Return the (x, y) coordinate for the center point of the cell that contains the specified text.  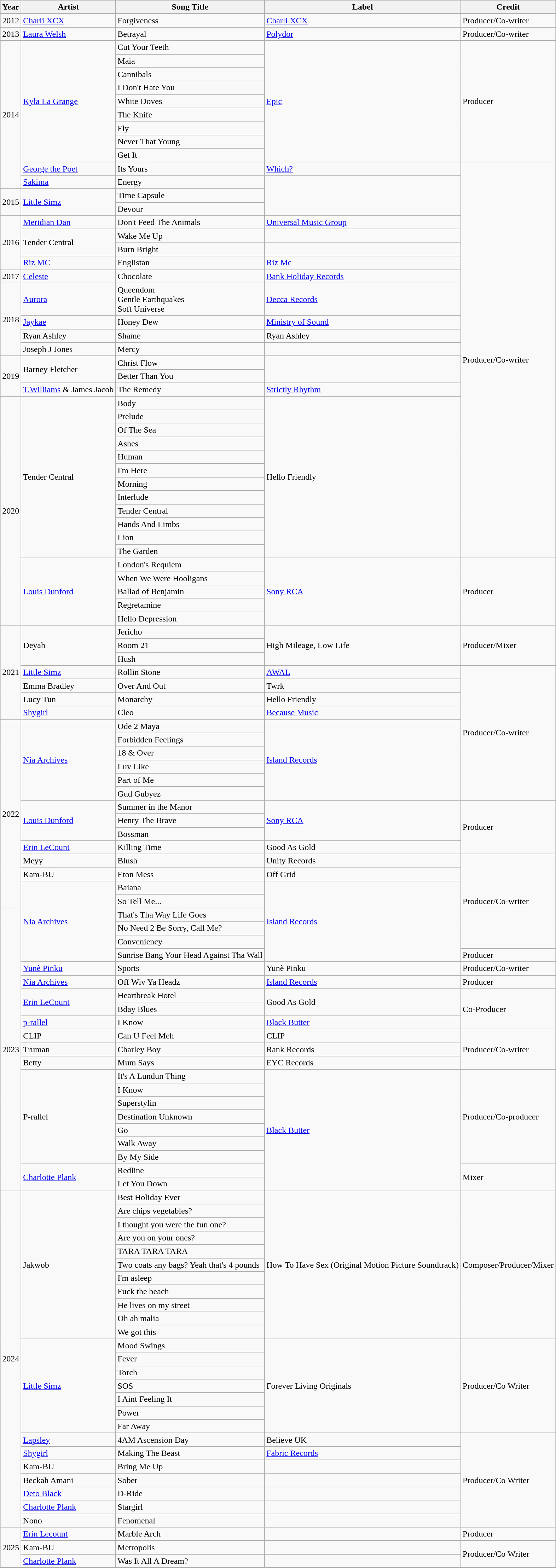
Mum Says (190, 1063)
White Doves (190, 101)
Meridian Dan (69, 222)
Better Than You (190, 376)
Heartbreak Hotel (190, 995)
By My Side (190, 1157)
The Knife (190, 115)
Cleo (190, 713)
Artist (69, 7)
Cannibals (190, 74)
P-rallel (69, 1117)
Regretamine (190, 605)
Devour (190, 209)
Producer/Co-producer (508, 1117)
Chocolate (190, 276)
Blush (190, 861)
Englistan (190, 263)
2023 (11, 1049)
Decca Records (363, 299)
Meyy (69, 861)
Producer/Mixer (508, 646)
The Garden (190, 551)
Hush (190, 659)
2014 (11, 115)
Laura Welsh (69, 34)
It's A Lundun Thing (190, 1076)
Go (190, 1130)
Stargirl (190, 1507)
No Need 2 Be Sorry, Call Me? (190, 928)
Forbidden Feelings (190, 740)
2025 (11, 1547)
Burn Bright (190, 249)
Ashes (190, 444)
Luv Like (190, 766)
Mixer (508, 1177)
p-rallel (69, 1022)
When We Were Hooligans (190, 578)
AWAL (363, 672)
Wake Me Up (190, 236)
Walk Away (190, 1144)
Are you on your ones? (190, 1238)
Never That Young (190, 141)
4AM Ascension Day (190, 1440)
18 & Over (190, 753)
Polydor (363, 34)
Let You Down (190, 1184)
Get It (190, 155)
The Remedy (190, 389)
Twrk (363, 686)
Destination Unknown (190, 1117)
Jericho (190, 632)
Oh ah malia (190, 1319)
Maia (190, 61)
Barney Fletcher (69, 369)
London's Requiem (190, 565)
Off Wiv Ya Headz (190, 982)
Are chips vegetables? (190, 1211)
Human (190, 457)
Jakwob (69, 1265)
Lion (190, 538)
Epic (363, 101)
Because Music (363, 713)
2021 (11, 672)
Betrayal (190, 34)
Fever (190, 1359)
2015 (11, 202)
Bring Me Up (190, 1466)
Making The Beast (190, 1453)
Part of Me (190, 780)
Universal Music Group (363, 222)
Sunrise Bang Your Head Against Tha Wall (190, 955)
Forgiveness (190, 21)
Lapsley (69, 1440)
Sober (190, 1480)
Don't Feed The Animals (190, 222)
We got this (190, 1332)
Joseph J Jones (69, 349)
Power (190, 1413)
Ode 2 Maya (190, 726)
Year (11, 7)
Gud Gubyez (190, 793)
So Tell Me... (190, 901)
Label (363, 7)
Christ Flow (190, 363)
Of The Sea (190, 430)
Killing Time (190, 847)
Two coats any bags? Yeah that's 4 pounds (190, 1265)
QueendomGentle EarthquakesSoft Universe (190, 299)
Rank Records (363, 1049)
Fenomenal (190, 1521)
Sakima (69, 182)
Unity Records (363, 861)
Summer in the Manor (190, 807)
2012 (11, 21)
Credit (508, 7)
Off Grid (363, 874)
Interlude (190, 497)
Celeste (69, 276)
Aurora (69, 299)
2020 (11, 511)
Bossman (190, 834)
Metropolis (190, 1547)
Co-Producer (508, 1009)
Redline (190, 1170)
T.Williams & James Jacob (69, 389)
Conveniency (190, 942)
Torch (190, 1372)
That's Tha Way Life Goes (190, 915)
Over And Out (190, 686)
Body (190, 403)
TARA TARA TARA (190, 1251)
Superstylin (190, 1103)
Mood Swings (190, 1346)
I'm asleep (190, 1278)
I Don't Hate You (190, 88)
Baiana (190, 888)
Morning (190, 484)
Room 21 (190, 646)
2016 (11, 243)
Eton Mess (190, 874)
Cut Your Teeth (190, 47)
Energy (190, 182)
Best Holiday Ever (190, 1197)
2013 (11, 34)
Can U Feel Meh (190, 1036)
Prelude (190, 417)
George the Poet (69, 169)
Ballad of Benjamin (190, 591)
Henry The Brave (190, 820)
2018 (11, 319)
Fabric Records (363, 1453)
Riz Mc (363, 263)
Jaykae (69, 322)
Sports (190, 968)
He lives on my street (190, 1305)
2017 (11, 276)
Was It All A Dream? (190, 1561)
Its Yours (190, 169)
High Mileage, Low Life (363, 646)
Strictly Rhythm (363, 389)
EYC Records (363, 1063)
Believe UK (363, 1440)
Which? (363, 169)
D-Ride (190, 1494)
Honey Dew (190, 322)
Time Capsule (190, 196)
Lucy Tun (69, 699)
Betty (69, 1063)
Fly (190, 128)
2019 (11, 376)
Kyla La Grange (69, 101)
Charley Boy (190, 1049)
Truman (69, 1049)
Ministry of Sound (363, 322)
Bank Holiday Records (363, 276)
Deto Black (69, 1494)
SOS (190, 1386)
Mercy (190, 349)
Beckah Amani (69, 1480)
Monarchy (190, 699)
Emma Bradley (69, 686)
I Aint Feeling It (190, 1399)
2022 (11, 814)
Forever Living Originals (363, 1386)
Riz MC (69, 263)
Bday Blues (190, 1009)
Hands And Limbs (190, 524)
Shame (190, 336)
Nono (69, 1521)
Erin Lecount (69, 1534)
Deyah (69, 646)
Song Title (190, 7)
How To Have Sex (Original Motion Picture Soundtrack) (363, 1265)
I'm Here (190, 470)
2024 (11, 1359)
Fuck the beach (190, 1292)
Far Away (190, 1426)
Hello Depression (190, 619)
Composer/Producer/Mixer (508, 1265)
Rollin Stone (190, 672)
I thought you were the fun one? (190, 1224)
Marble Arch (190, 1534)
